Determine the [x, y] coordinate at the center of the cell enclosing the given text.  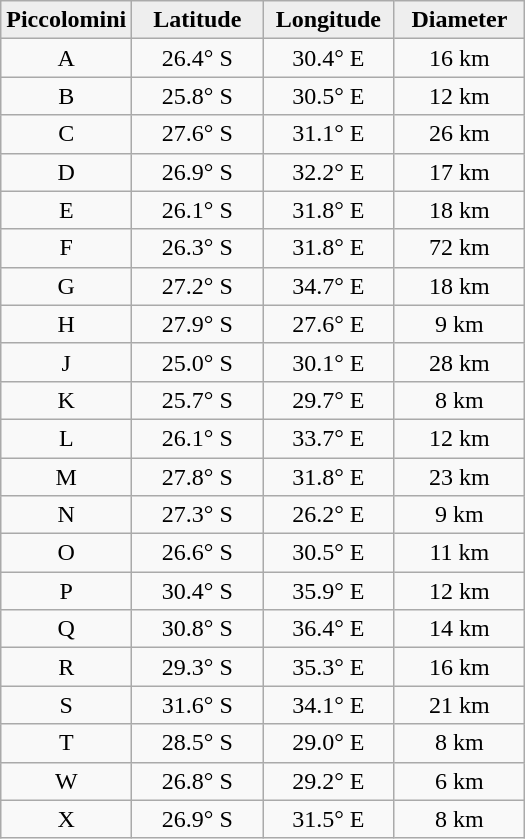
26.8° S [198, 781]
14 km [460, 629]
27.8° S [198, 477]
29.0° E [328, 743]
31.5° E [328, 819]
27.6° S [198, 134]
26.2° E [328, 515]
N [66, 515]
30.8° S [198, 629]
C [66, 134]
A [66, 58]
K [66, 400]
G [66, 286]
M [66, 477]
E [66, 210]
S [66, 705]
27.2° S [198, 286]
30.4° S [198, 591]
30.4° E [328, 58]
34.7° E [328, 286]
W [66, 781]
Q [66, 629]
23 km [460, 477]
26.6° S [198, 553]
25.0° S [198, 362]
25.8° S [198, 96]
28.5° S [198, 743]
26.4° S [198, 58]
72 km [460, 248]
29.7° E [328, 400]
27.3° S [198, 515]
P [66, 591]
O [66, 553]
D [66, 172]
17 km [460, 172]
J [66, 362]
35.3° E [328, 667]
Diameter [460, 20]
27.9° S [198, 324]
B [66, 96]
35.9° E [328, 591]
36.4° E [328, 629]
Longitude [328, 20]
28 km [460, 362]
33.7° E [328, 438]
31.6° S [198, 705]
Latitude [198, 20]
21 km [460, 705]
X [66, 819]
27.6° E [328, 324]
30.1° E [328, 362]
29.2° E [328, 781]
11 km [460, 553]
26.3° S [198, 248]
R [66, 667]
H [66, 324]
32.2° E [328, 172]
31.1° E [328, 134]
6 km [460, 781]
25.7° S [198, 400]
F [66, 248]
29.3° S [198, 667]
Piccolomini [66, 20]
L [66, 438]
26 km [460, 134]
T [66, 743]
34.1° E [328, 705]
